Detect which cell encompasses the target text, then output its (x, y) center coordinate. 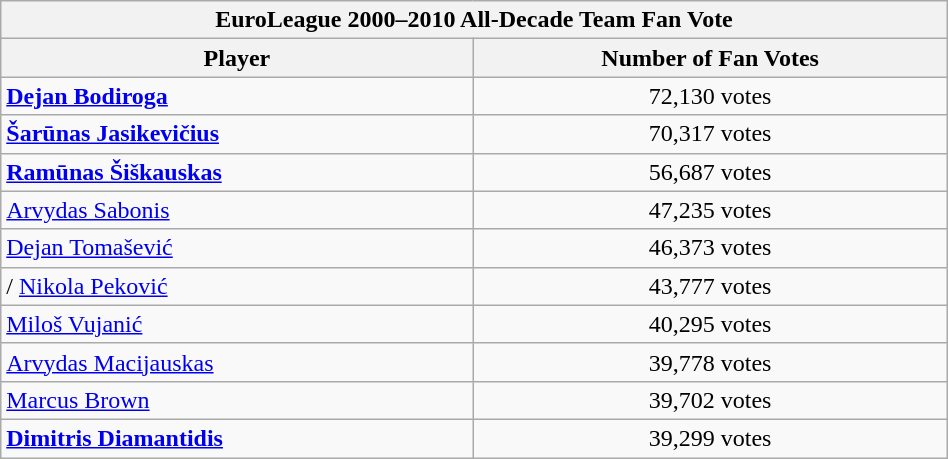
56,687 votes (710, 172)
46,373 votes (710, 248)
Arvydas Sabonis (237, 210)
Player (237, 58)
39,702 votes (710, 400)
39,299 votes (710, 438)
Marcus Brown (237, 400)
Dejan Tomašević (237, 248)
/ Nikola Peković (237, 286)
Miloš Vujanić (237, 324)
70,317 votes (710, 134)
43,777 votes (710, 286)
Number of Fan Votes (710, 58)
Dimitris Diamantidis (237, 438)
39,778 votes (710, 362)
EuroLeague 2000–2010 All-Decade Team Fan Vote (474, 20)
72,130 votes (710, 96)
40,295 votes (710, 324)
Dejan Bodiroga (237, 96)
47,235 votes (710, 210)
Šarūnas Jasikevičius (237, 134)
Ramūnas Šiškauskas (237, 172)
Arvydas Macijauskas (237, 362)
